Scan for the cell matching the given text and deliver its [X, Y] coordinate at center. 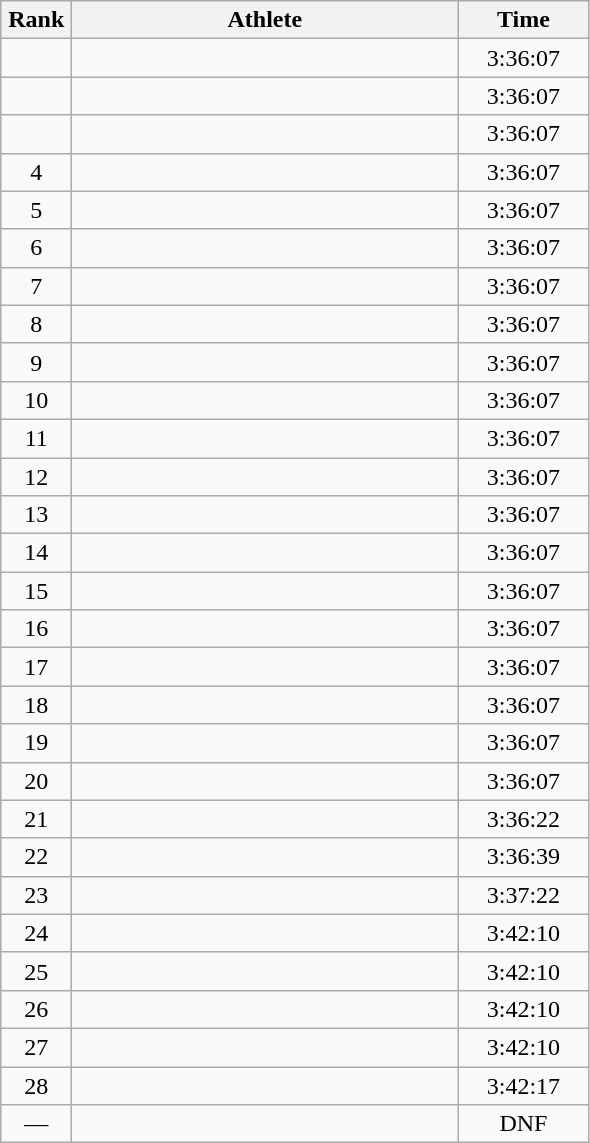
14 [36, 553]
Rank [36, 20]
3:42:17 [524, 1085]
19 [36, 743]
26 [36, 1009]
9 [36, 362]
3:37:22 [524, 895]
24 [36, 933]
20 [36, 781]
27 [36, 1047]
3:36:39 [524, 857]
6 [36, 248]
3:36:22 [524, 819]
18 [36, 705]
Time [524, 20]
4 [36, 172]
10 [36, 400]
23 [36, 895]
7 [36, 286]
22 [36, 857]
13 [36, 515]
16 [36, 629]
11 [36, 438]
Athlete [265, 20]
5 [36, 210]
17 [36, 667]
25 [36, 971]
15 [36, 591]
12 [36, 477]
28 [36, 1085]
DNF [524, 1124]
21 [36, 819]
— [36, 1124]
8 [36, 324]
